Search for the cell housing the specified text and yield its (X, Y) center coordinate. 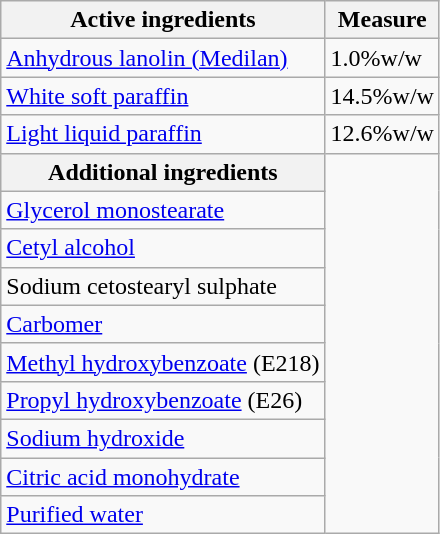
Glycerol monostearate (163, 210)
Cetyl alcohol (163, 248)
White soft paraffin (163, 96)
Sodium hydroxide (163, 438)
Sodium cetostearyl sulphate (163, 286)
Anhydrous lanolin (Medilan) (163, 58)
Light liquid paraffin (163, 134)
14.5%w/w (382, 96)
Measure (382, 20)
Purified water (163, 515)
Methyl hydroxybenzoate (E218) (163, 362)
1.0%w/w (382, 58)
12.6%w/w (382, 134)
Citric acid monohydrate (163, 477)
Carbomer (163, 324)
Additional ingredients (163, 172)
Propyl hydroxybenzoate (E26) (163, 400)
Active ingredients (163, 20)
